Return (X, Y) of the center of cell containing provided text 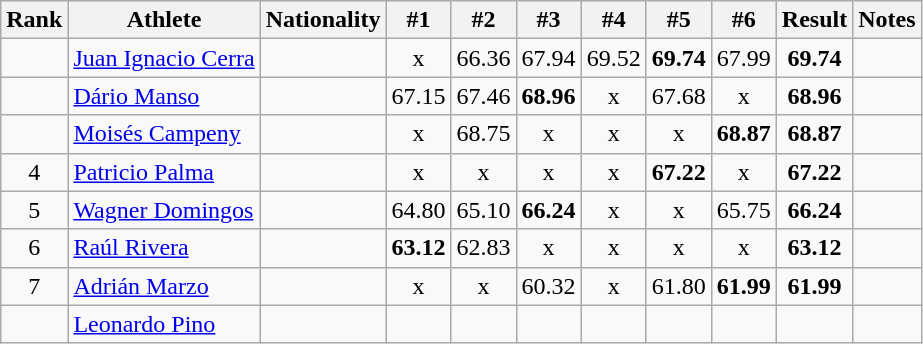
#3 (548, 20)
65.10 (484, 210)
Patricio Palma (164, 172)
Adrián Marzo (164, 286)
#5 (678, 20)
Dário Manso (164, 96)
#1 (418, 20)
62.83 (484, 248)
60.32 (548, 286)
67.46 (484, 96)
5 (34, 210)
7 (34, 286)
Wagner Domingos (164, 210)
Athlete (164, 20)
64.80 (418, 210)
#2 (484, 20)
Moisés Campeny (164, 134)
67.15 (418, 96)
67.99 (744, 58)
4 (34, 172)
#4 (614, 20)
69.52 (614, 58)
65.75 (744, 210)
Rank (34, 20)
67.68 (678, 96)
Result (814, 20)
66.36 (484, 58)
68.75 (484, 134)
67.94 (548, 58)
Notes (887, 20)
Leonardo Pino (164, 324)
#6 (744, 20)
Juan Ignacio Cerra (164, 58)
Raúl Rivera (164, 248)
6 (34, 248)
61.80 (678, 286)
Nationality (323, 20)
